Search for the cell housing the specified text and yield its (x, y) center coordinate. 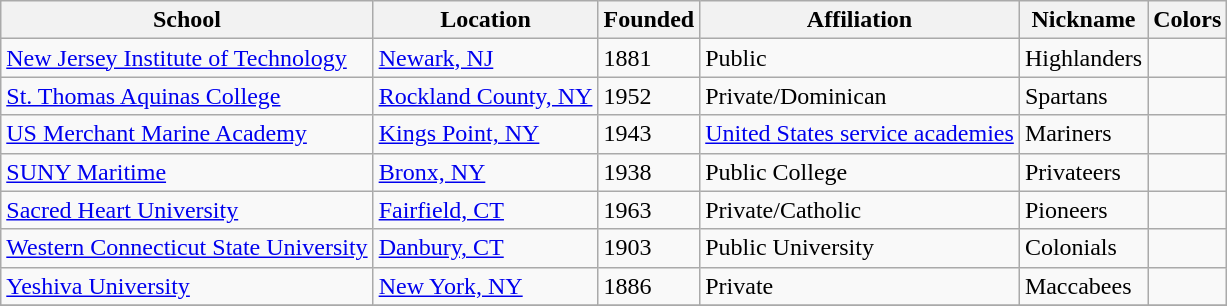
Colors (1188, 20)
Privateers (1083, 172)
1963 (649, 210)
1938 (649, 172)
Bronx, NY (486, 172)
1903 (649, 248)
1943 (649, 134)
Nickname (1083, 20)
1881 (649, 58)
Rockland County, NY (486, 96)
New Jersey Institute of Technology (187, 58)
1952 (649, 96)
Maccabees (1083, 286)
Affiliation (860, 20)
Fairfield, CT (486, 210)
Private/Catholic (860, 210)
Private (860, 286)
Founded (649, 20)
Location (486, 20)
Sacred Heart University (187, 210)
Pioneers (1083, 210)
Kings Point, NY (486, 134)
Spartans (1083, 96)
Mariners (1083, 134)
Western Connecticut State University (187, 248)
St. Thomas Aquinas College (187, 96)
Public College (860, 172)
School (187, 20)
1886 (649, 286)
Danbury, CT (486, 248)
Private/Dominican (860, 96)
Colonials (1083, 248)
New York, NY (486, 286)
US Merchant Marine Academy (187, 134)
Public (860, 58)
Yeshiva University (187, 286)
United States service academies (860, 134)
SUNY Maritime (187, 172)
Newark, NJ (486, 58)
Highlanders (1083, 58)
Public University (860, 248)
